Extract the [x, y] coordinate from the center of the cell holding the provided text.  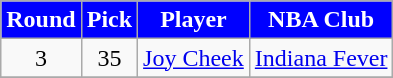
Joy Cheek [194, 58]
Player [194, 20]
NBA Club [321, 20]
3 [41, 58]
35 [109, 58]
Round [41, 20]
Indiana Fever [321, 58]
Pick [109, 20]
